Identify which cell holds the provided text, then report its (X, Y) central coordinate. 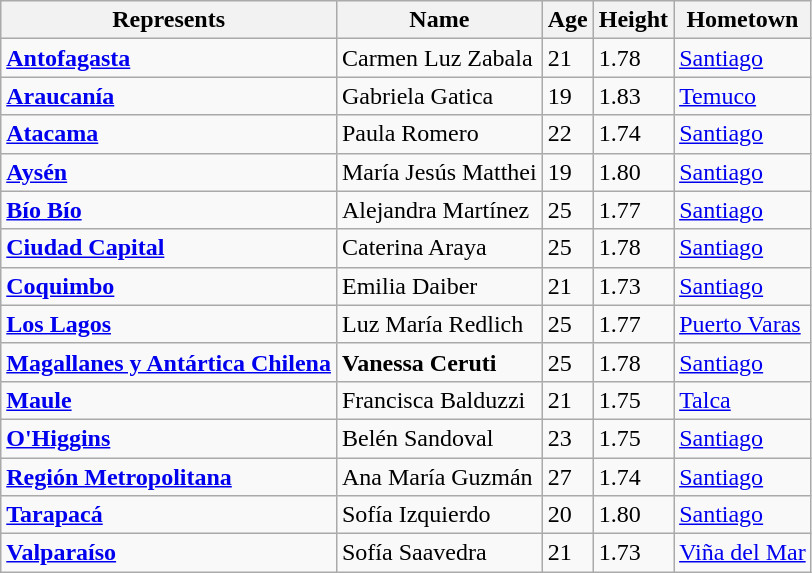
Valparaíso (169, 553)
1.83 (633, 96)
Bío Bío (169, 210)
Magallanes y Antártica Chilena (169, 362)
Tarapacá (169, 515)
O'Higgins (169, 438)
Temuco (743, 96)
Paula Romero (439, 134)
Alejandra Martínez (439, 210)
Represents (169, 20)
Caterina Araya (439, 248)
Vanessa Ceruti (439, 362)
20 (568, 515)
Belén Sandoval (439, 438)
Antofagasta (169, 58)
Height (633, 20)
Atacama (169, 134)
22 (568, 134)
María Jesús Matthei (439, 172)
Aysén (169, 172)
Puerto Varas (743, 324)
Los Lagos (169, 324)
Gabriela Gatica (439, 96)
27 (568, 477)
Ciudad Capital (169, 248)
Araucanía (169, 96)
Luz María Redlich (439, 324)
Carmen Luz Zabala (439, 58)
Viña del Mar (743, 553)
Maule (169, 400)
23 (568, 438)
Sofía Saavedra (439, 553)
Emilia Daiber (439, 286)
Región Metropolitana (169, 477)
Age (568, 20)
Francisca Balduzzi (439, 400)
Name (439, 20)
Hometown (743, 20)
Talca (743, 400)
Coquimbo (169, 286)
Ana María Guzmán (439, 477)
Sofía Izquierdo (439, 515)
